Identify which cell holds the provided text, then report its (x, y) central coordinate. 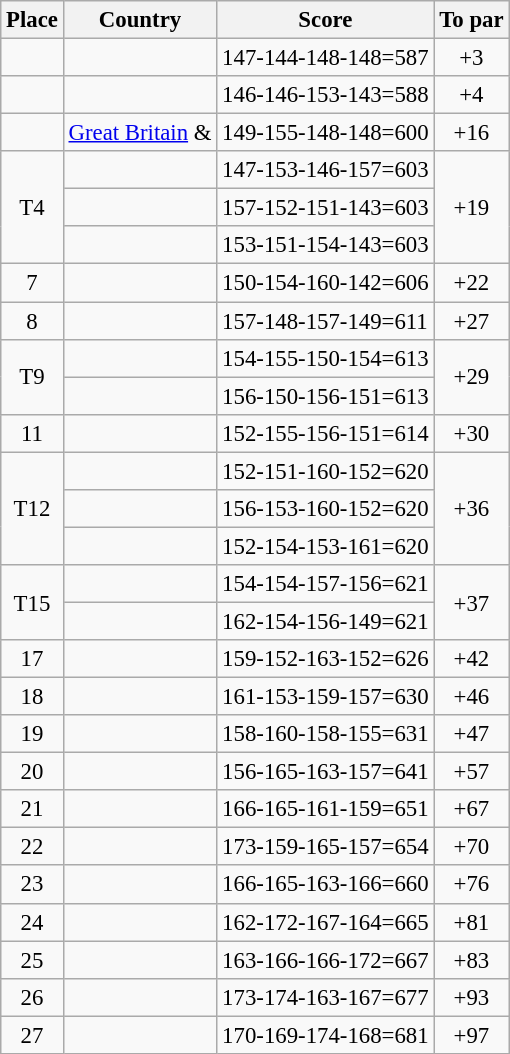
163-166-166-172=667 (326, 960)
157-152-151-143=603 (326, 208)
T4 (32, 208)
Place (32, 20)
26 (32, 997)
+70 (472, 847)
152-155-156-151=614 (326, 433)
156-153-160-152=620 (326, 509)
+30 (472, 433)
7 (32, 283)
158-160-158-155=631 (326, 734)
24 (32, 922)
18 (32, 697)
+42 (472, 659)
173-159-165-157=654 (326, 847)
+47 (472, 734)
156-150-156-151=613 (326, 396)
146-146-153-143=588 (326, 95)
159-152-163-152=626 (326, 659)
149-155-148-148=600 (326, 133)
152-154-153-161=620 (326, 546)
20 (32, 772)
T9 (32, 376)
8 (32, 321)
Score (326, 20)
162-172-167-164=665 (326, 922)
161-153-159-157=630 (326, 697)
154-155-150-154=613 (326, 358)
Country (140, 20)
156-165-163-157=641 (326, 772)
+97 (472, 1035)
157-148-157-149=611 (326, 321)
162-154-156-149=621 (326, 621)
166-165-161-159=651 (326, 809)
27 (32, 1035)
+19 (472, 208)
147-153-146-157=603 (326, 170)
150-154-160-142=606 (326, 283)
+46 (472, 697)
T12 (32, 508)
19 (32, 734)
Great Britain & (140, 133)
+81 (472, 922)
173-174-163-167=677 (326, 997)
152-151-160-152=620 (326, 471)
+67 (472, 809)
+16 (472, 133)
170-169-174-168=681 (326, 1035)
25 (32, 960)
147-144-148-148=587 (326, 58)
21 (32, 809)
153-151-154-143=603 (326, 245)
+36 (472, 508)
+57 (472, 772)
166-165-163-166=660 (326, 885)
23 (32, 885)
154-154-157-156=621 (326, 584)
+27 (472, 321)
+3 (472, 58)
+22 (472, 283)
+76 (472, 885)
+4 (472, 95)
To par (472, 20)
T15 (32, 602)
17 (32, 659)
11 (32, 433)
+37 (472, 602)
22 (32, 847)
+83 (472, 960)
+29 (472, 376)
+93 (472, 997)
